Capture the cell that displays the provided text and extract its [x, y] central coordinate. 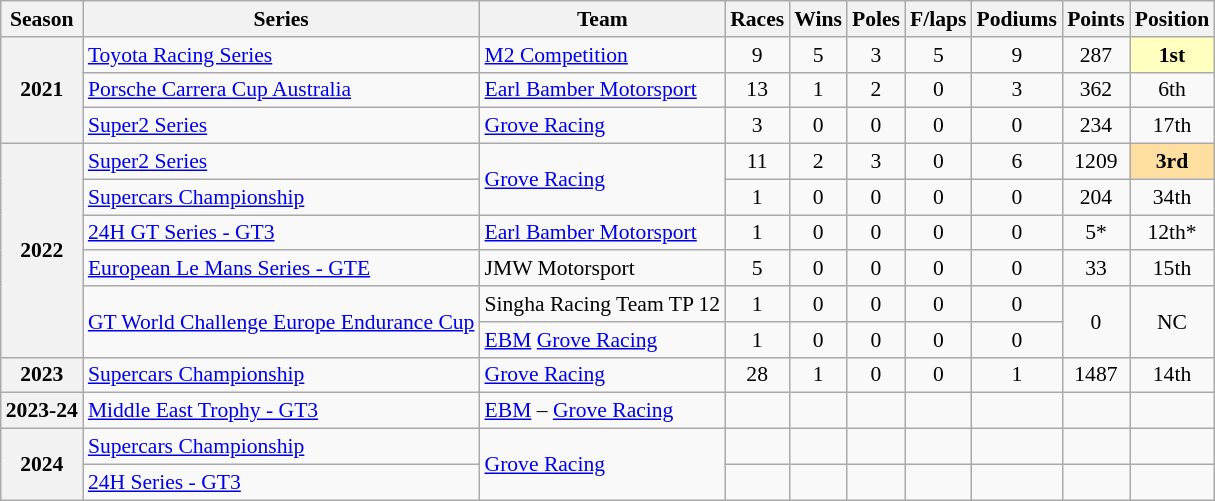
2023 [42, 375]
EBM – Grove Racing [602, 411]
13 [757, 90]
204 [1096, 197]
Podiums [1018, 19]
GT World Challenge Europe Endurance Cup [282, 322]
362 [1096, 90]
JMW Motorsport [602, 269]
EBM Grove Racing [602, 340]
Season [42, 19]
11 [757, 162]
15th [1172, 269]
Poles [876, 19]
12th* [1172, 233]
NC [1172, 322]
287 [1096, 55]
Position [1172, 19]
1487 [1096, 375]
3rd [1172, 162]
33 [1096, 269]
F/laps [938, 19]
Team [602, 19]
5* [1096, 233]
2024 [42, 464]
6th [1172, 90]
17th [1172, 126]
Points [1096, 19]
1209 [1096, 162]
Races [757, 19]
2022 [42, 251]
28 [757, 375]
Toyota Racing Series [282, 55]
Singha Racing Team TP 12 [602, 304]
European Le Mans Series - GTE [282, 269]
234 [1096, 126]
Series [282, 19]
Porsche Carrera Cup Australia [282, 90]
Middle East Trophy - GT3 [282, 411]
2023-24 [42, 411]
Wins [818, 19]
M2 Competition [602, 55]
24H GT Series - GT3 [282, 233]
34th [1172, 197]
6 [1018, 162]
1st [1172, 55]
2021 [42, 90]
24H Series - GT3 [282, 482]
14th [1172, 375]
